Extract the (x, y) coordinate from the center of the cell holding the provided text.  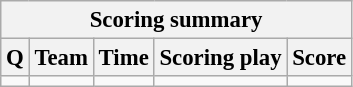
Scoring summary (176, 20)
Score (320, 58)
Scoring play (220, 58)
Q (15, 58)
Team (61, 58)
Time (124, 58)
